Locate the cell with the specified text and output its [x, y] center coordinate. 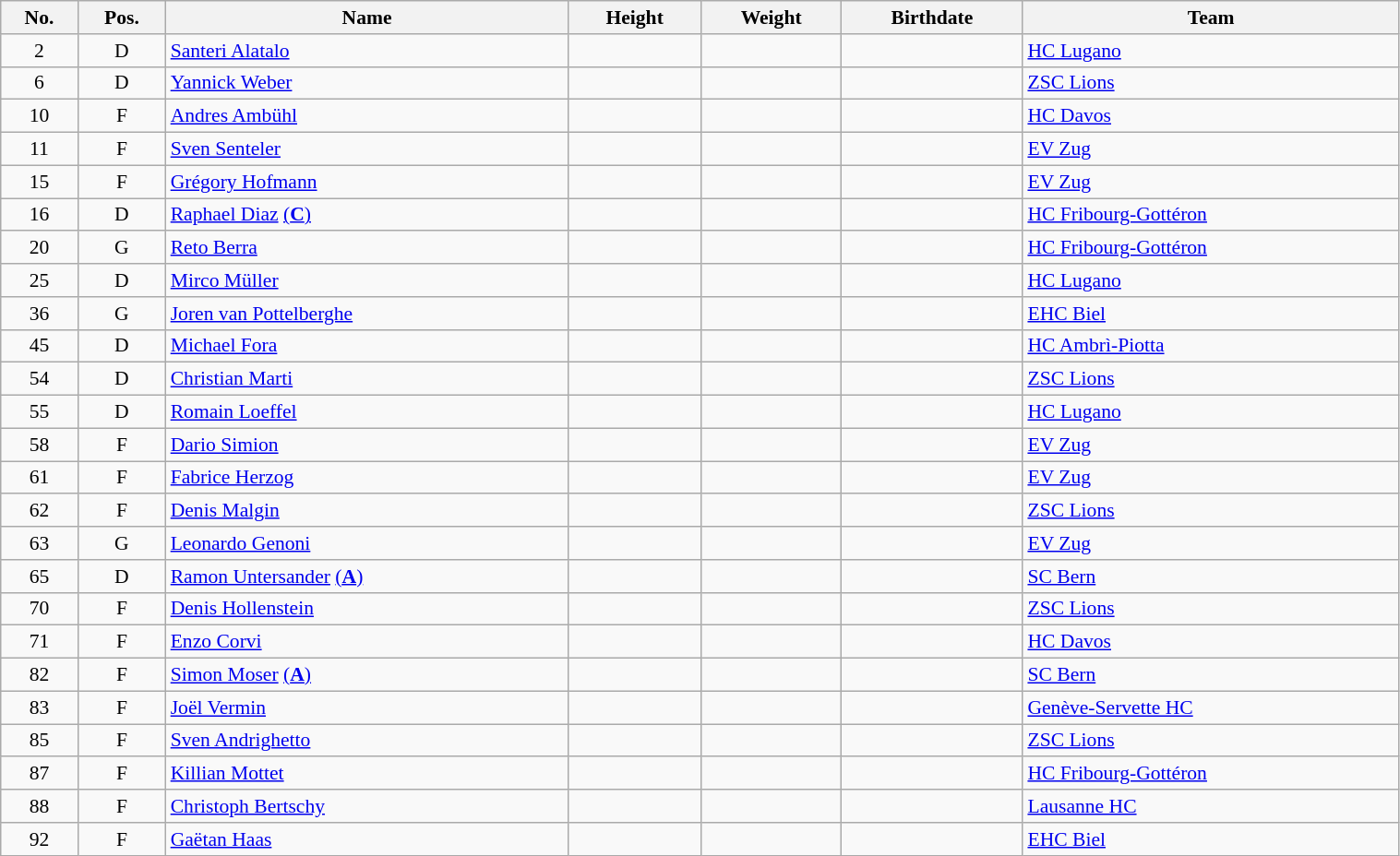
Fabrice Herzog [367, 478]
Christoph Bertschy [367, 806]
85 [39, 741]
Enzo Corvi [367, 642]
Denis Hollenstein [367, 609]
Simon Moser (A) [367, 675]
Genève-Servette HC [1211, 707]
Santeri Alatalo [367, 51]
10 [39, 116]
71 [39, 642]
Reto Berra [367, 248]
Romain Loeffel [367, 412]
Mirco Müller [367, 280]
2 [39, 51]
61 [39, 478]
25 [39, 280]
Weight [772, 18]
65 [39, 577]
Sven Senteler [367, 149]
Pos. [122, 18]
Denis Malgin [367, 511]
Grégory Hofmann [367, 182]
Andres Ambühl [367, 116]
62 [39, 511]
Killian Mottet [367, 774]
No. [39, 18]
Sven Andrighetto [367, 741]
63 [39, 543]
88 [39, 806]
Birthdate [932, 18]
HC Ambrì-Piotta [1211, 346]
6 [39, 83]
54 [39, 379]
Joren van Pottelberghe [367, 314]
36 [39, 314]
83 [39, 707]
Raphael Diaz (C) [367, 215]
Height [634, 18]
16 [39, 215]
Team [1211, 18]
Michael Fora [367, 346]
15 [39, 182]
Christian Marti [367, 379]
Yannick Weber [367, 83]
55 [39, 412]
45 [39, 346]
82 [39, 675]
Lausanne HC [1211, 806]
92 [39, 839]
Leonardo Genoni [367, 543]
Dario Simion [367, 445]
70 [39, 609]
11 [39, 149]
Name [367, 18]
20 [39, 248]
Gaëtan Haas [367, 839]
58 [39, 445]
87 [39, 774]
Ramon Untersander (A) [367, 577]
Joël Vermin [367, 707]
